Search for the cell housing the specified text and yield its (x, y) center coordinate. 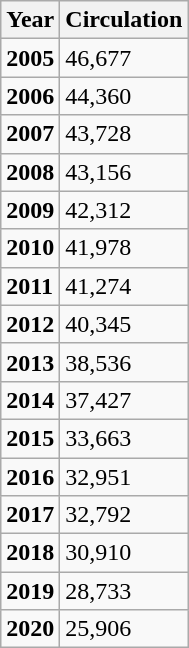
2018 (30, 553)
46,677 (124, 58)
41,978 (124, 248)
38,536 (124, 362)
32,951 (124, 477)
37,427 (124, 400)
28,733 (124, 591)
2016 (30, 477)
30,910 (124, 553)
32,792 (124, 515)
2020 (30, 629)
2015 (30, 438)
2010 (30, 248)
42,312 (124, 210)
2007 (30, 134)
2008 (30, 172)
25,906 (124, 629)
2013 (30, 362)
41,274 (124, 286)
2012 (30, 324)
2019 (30, 591)
2006 (30, 96)
40,345 (124, 324)
43,156 (124, 172)
Year (30, 20)
2009 (30, 210)
2005 (30, 58)
2017 (30, 515)
2011 (30, 286)
2014 (30, 400)
43,728 (124, 134)
44,360 (124, 96)
Circulation (124, 20)
33,663 (124, 438)
